Capture the cell that displays the provided text and extract its [x, y] central coordinate. 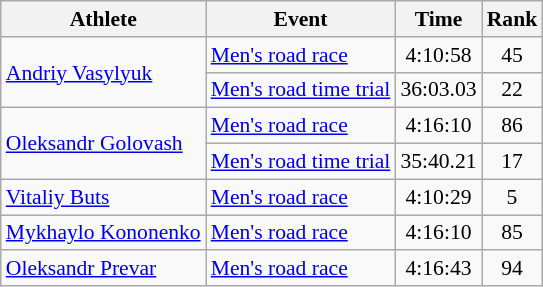
22 [512, 90]
Mykhaylo Kononenko [104, 233]
4:10:29 [438, 197]
Vitaliy Buts [104, 197]
Oleksandr Prevar [104, 269]
4:16:43 [438, 269]
17 [512, 162]
35:40.21 [438, 162]
Athlete [104, 19]
36:03.03 [438, 90]
Event [301, 19]
Time [438, 19]
Rank [512, 19]
94 [512, 269]
4:10:58 [438, 55]
5 [512, 197]
85 [512, 233]
86 [512, 126]
45 [512, 55]
Andriy Vasylyuk [104, 72]
Oleksandr Golovash [104, 144]
